Pinpoint the cell where the given text exists, returning its [x, y] midpoint coordinate. 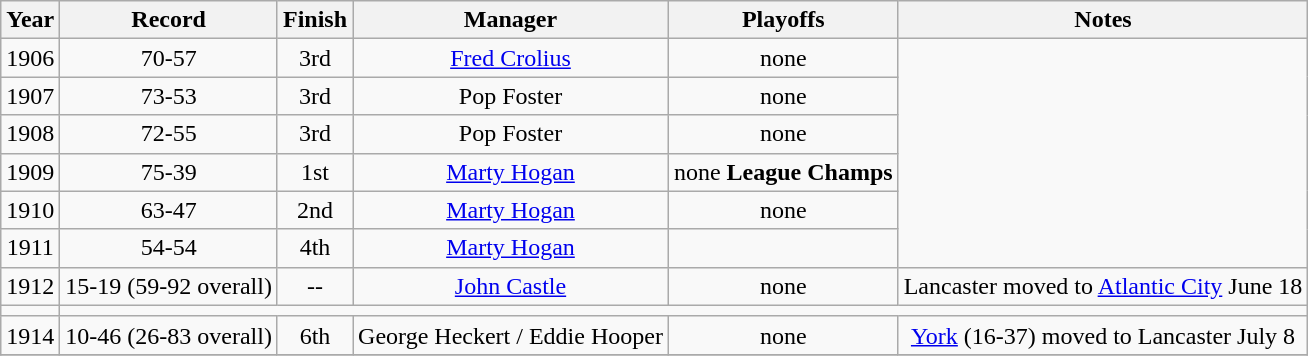
Fred Crolius [511, 58]
4th [314, 248]
John Castle [511, 286]
1906 [30, 58]
70-57 [169, 58]
York (16-37) moved to Lancaster July 8 [1103, 335]
1914 [30, 335]
63-47 [169, 210]
none League Champs [783, 172]
Notes [1103, 20]
1910 [30, 210]
1911 [30, 248]
15-19 (59-92 overall) [169, 286]
73-53 [169, 96]
1908 [30, 134]
Finish [314, 20]
6th [314, 335]
75-39 [169, 172]
1907 [30, 96]
Manager [511, 20]
Lancaster moved to Atlantic City June 18 [1103, 286]
54-54 [169, 248]
Playoffs [783, 20]
10-46 (26-83 overall) [169, 335]
72-55 [169, 134]
2nd [314, 210]
-- [314, 286]
1st [314, 172]
George Heckert / Eddie Hooper [511, 335]
Year [30, 20]
1909 [30, 172]
Record [169, 20]
1912 [30, 286]
